Extract the [X, Y] coordinate from the center of the cell holding the provided text.  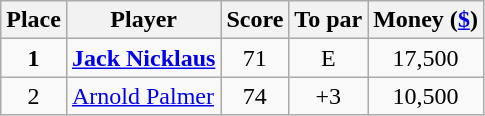
E [328, 58]
10,500 [426, 96]
+3 [328, 96]
Place [34, 20]
To par [328, 20]
Money ($) [426, 20]
Player [143, 20]
71 [255, 58]
74 [255, 96]
Jack Nicklaus [143, 58]
Score [255, 20]
2 [34, 96]
17,500 [426, 58]
Arnold Palmer [143, 96]
1 [34, 58]
